For the text-containing cell, return its midpoint in [x, y] coordinate format. 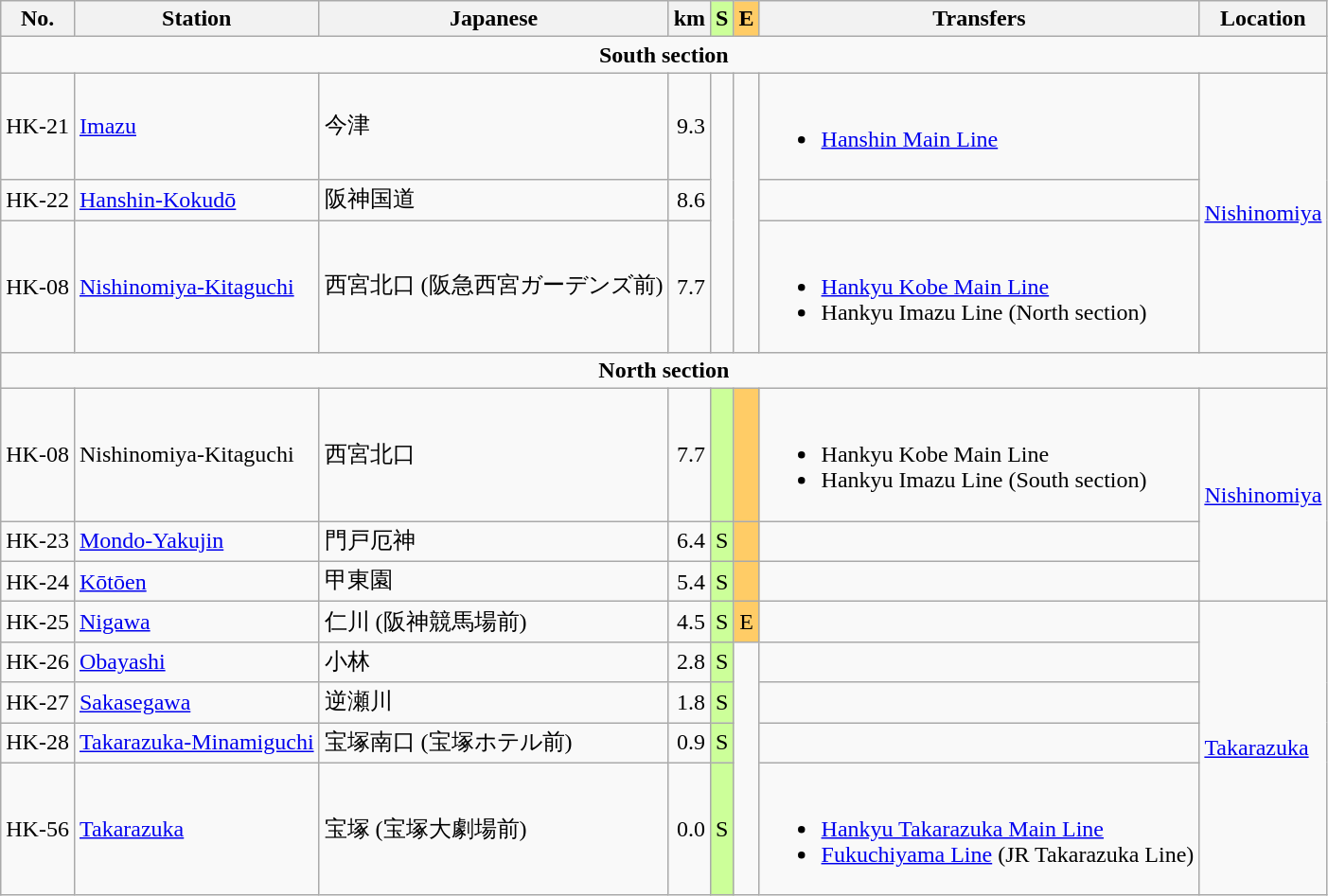
Hanshin Main Line [979, 127]
6.4 [689, 541]
8.6 [689, 201]
Kōtōen [197, 581]
Takarazuka-Minamiguchi [197, 744]
HK-27 [38, 702]
Hankyu Takarazuka Main LineFukuchiyama Line (JR Takarazuka Line) [979, 829]
Location [1263, 19]
Mondo-Yakujin [197, 541]
HK-24 [38, 581]
門戸厄神 [494, 541]
1.8 [689, 702]
Transfers [979, 19]
Hankyu Kobe Main LineHankyu Imazu Line (South section) [979, 455]
South section [664, 55]
今津 [494, 127]
HK-21 [38, 127]
HK-28 [38, 744]
km [689, 19]
Imazu [197, 127]
仁川 (阪神競馬場前) [494, 623]
HK-25 [38, 623]
Japanese [494, 19]
9.3 [689, 127]
HK-26 [38, 662]
甲東園 [494, 581]
逆瀬川 [494, 702]
Hankyu Kobe Main LineHankyu Imazu Line (North section) [979, 286]
No. [38, 19]
Obayashi [197, 662]
0.0 [689, 829]
西宮北口 [494, 455]
Hanshin-Kokudō [197, 201]
西宮北口 (阪急西宮ガーデンズ前) [494, 286]
Station [197, 19]
宝塚 (宝塚大劇場前) [494, 829]
小林 [494, 662]
HK-22 [38, 201]
Nigawa [197, 623]
宝塚南口 (宝塚ホテル前) [494, 744]
North section [664, 371]
阪神国道 [494, 201]
5.4 [689, 581]
HK-56 [38, 829]
4.5 [689, 623]
2.8 [689, 662]
HK-23 [38, 541]
0.9 [689, 744]
Sakasegawa [197, 702]
